Scan for the cell matching the given text and deliver its (x, y) coordinate at center. 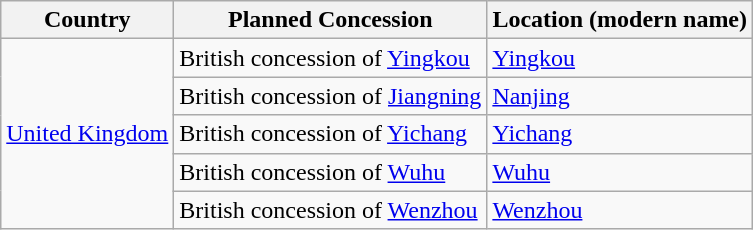
British concession of Wuhu (330, 172)
British concession of Yingkou (330, 58)
Planned Concession (330, 20)
Wuhu (620, 172)
United Kingdom (88, 134)
British concession of Wenzhou (330, 210)
Yingkou (620, 58)
Yichang (620, 134)
Country (88, 20)
Wenzhou (620, 210)
Location (modern name) (620, 20)
British concession of Yichang (330, 134)
British concession of Jiangning (330, 96)
Nanjing (620, 96)
